Detect which cell encompasses the target text, then output its (X, Y) center coordinate. 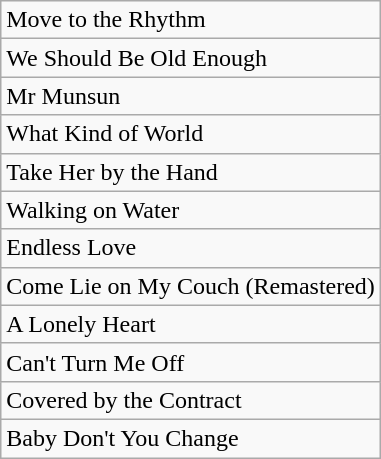
We Should Be Old Enough (191, 58)
Can't Turn Me Off (191, 362)
Baby Don't You Change (191, 438)
What Kind of World (191, 134)
Endless Love (191, 248)
Mr Munsun (191, 96)
Take Her by the Hand (191, 172)
A Lonely Heart (191, 324)
Come Lie on My Couch (Remastered) (191, 286)
Walking on Water (191, 210)
Move to the Rhythm (191, 20)
Covered by the Contract (191, 400)
